Scan for the cell matching the given text and deliver its (x, y) coordinate at center. 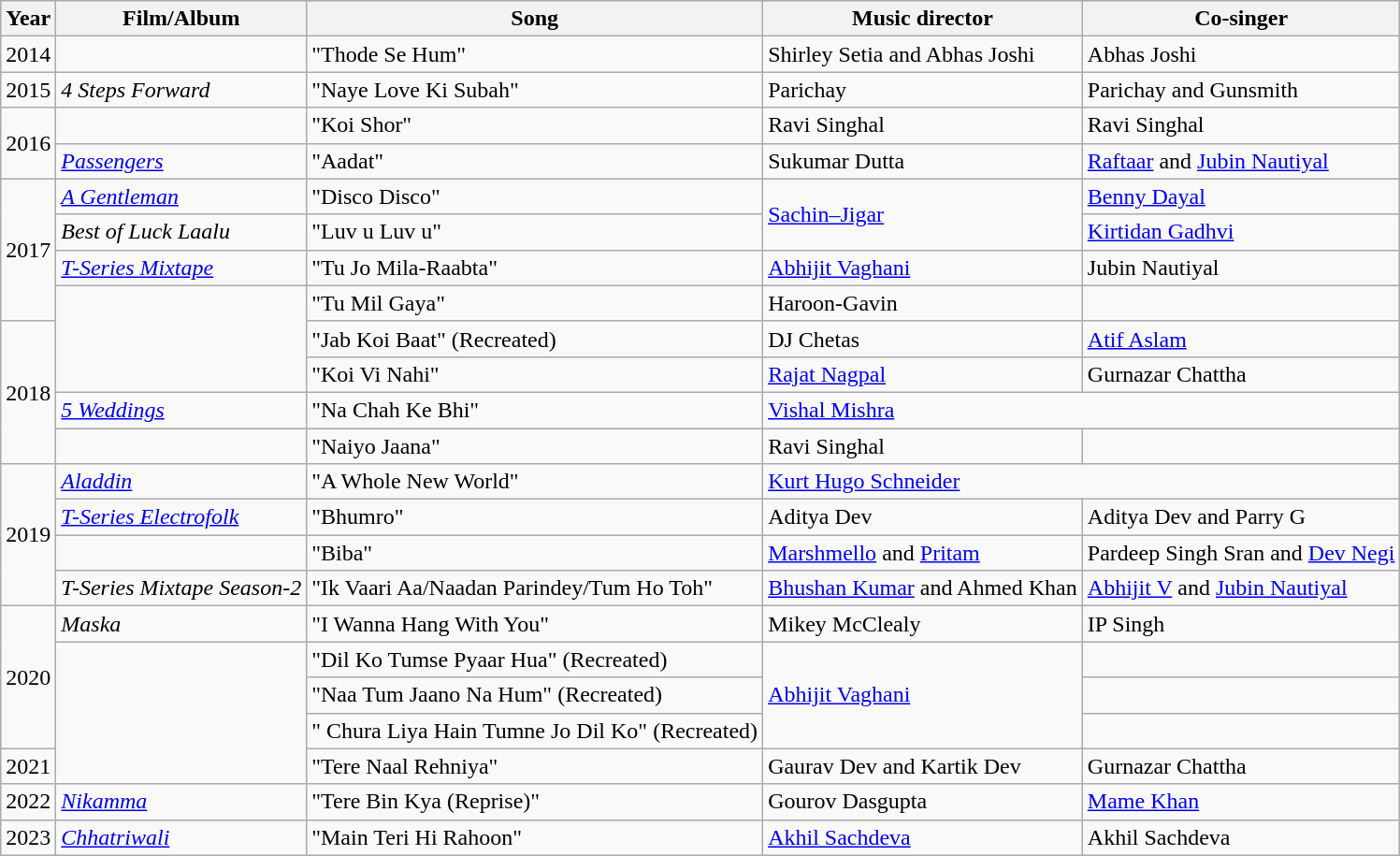
DJ Chetas (923, 339)
"Bhumro" (535, 517)
Passengers (181, 161)
Aditya Dev (923, 517)
A Gentleman (181, 196)
Abhijit V and Jubin Nautiyal (1241, 588)
Aditya Dev and Parry G (1241, 517)
Music director (923, 19)
Bhushan Kumar and Ahmed Khan (923, 588)
Chhatriwali (181, 837)
T-Series Electrofolk (181, 517)
Mame Khan (1241, 802)
Rajat Nagpal (923, 374)
Atif Aslam (1241, 339)
2017 (28, 250)
"Tu Mil Gaya" (535, 303)
2022 (28, 802)
"Thode Se Hum" (535, 54)
"Tere Naal Rehniya" (535, 766)
"A Whole New World" (535, 482)
"Koi Shor" (535, 125)
Year (28, 19)
T-Series Mixtape (181, 268)
"Koi Vi Nahi" (535, 374)
Pardeep Singh Sran and Dev Negi (1241, 553)
Maska (181, 624)
"Naye Love Ki Subah" (535, 90)
"Biba" (535, 553)
"Dil Ko Tumse Pyaar Hua" (Recreated) (535, 660)
Nikamma (181, 802)
" Chura Liya Hain Tumne Jo Dil Ko" (Recreated) (535, 731)
T-Series Mixtape Season-2 (181, 588)
2023 (28, 837)
"Aadat" (535, 161)
Haroon-Gavin (923, 303)
2016 (28, 143)
2020 (28, 677)
2018 (28, 392)
2019 (28, 535)
4 Steps Forward (181, 90)
Jubin Nautiyal (1241, 268)
"Luv u Luv u" (535, 232)
Kirtidan Gadhvi (1241, 232)
Best of Luck Laalu (181, 232)
IP Singh (1241, 624)
"Naiyo Jaana" (535, 446)
"Na Chah Ke Bhi" (535, 410)
"Disco Disco" (535, 196)
2014 (28, 54)
Song (535, 19)
Benny Dayal (1241, 196)
Co-singer (1241, 19)
Parichay and Gunsmith (1241, 90)
Shirley Setia and Abhas Joshi (923, 54)
Parichay (923, 90)
Film/Album (181, 19)
"Ik Vaari Aa/Naadan Parindey/Tum Ho Toh" (535, 588)
5 Weddings (181, 410)
"Tere Bin Kya (Reprise)" (535, 802)
Aladdin (181, 482)
Sukumar Dutta (923, 161)
2021 (28, 766)
"I Wanna Hang With You" (535, 624)
"Jab Koi Baat" (Recreated) (535, 339)
2015 (28, 90)
Raftaar and Jubin Nautiyal (1241, 161)
Vishal Mishra (1081, 410)
"Naa Tum Jaano Na Hum" (Recreated) (535, 695)
Gaurav Dev and Kartik Dev (923, 766)
Sachin–Jigar (923, 214)
"Tu Jo Mila-Raabta" (535, 268)
Marshmello and Pritam (923, 553)
Mikey McClealy (923, 624)
Gourov Dasgupta (923, 802)
Kurt Hugo Schneider (1081, 482)
"Main Teri Hi Rahoon" (535, 837)
Abhas Joshi (1241, 54)
